Output the [x, y] coordinate of the center of the cell containing the given text.  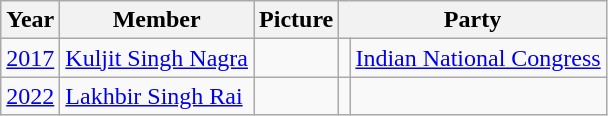
2022 [30, 96]
Member [157, 20]
Kuljit Singh Nagra [157, 58]
Picture [296, 20]
Lakhbir Singh Rai [157, 96]
2017 [30, 58]
Party [472, 20]
Indian National Congress [478, 58]
Year [30, 20]
